Extract the [x, y] coordinate from the center of the cell holding the provided text.  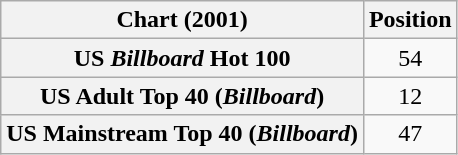
47 [410, 134]
Position [410, 20]
US Billboard Hot 100 [182, 58]
54 [410, 58]
Chart (2001) [182, 20]
US Adult Top 40 (Billboard) [182, 96]
12 [410, 96]
US Mainstream Top 40 (Billboard) [182, 134]
